Provide the [x, y] coordinate of the cell's center where the given text is located.  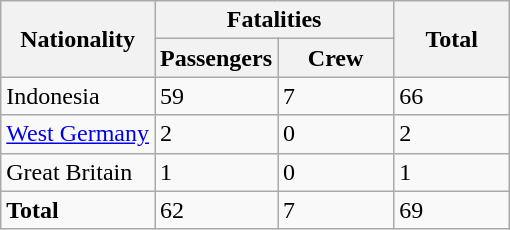
West Germany [78, 134]
Crew [336, 58]
59 [216, 96]
Great Britain [78, 172]
Passengers [216, 58]
Nationality [78, 39]
Indonesia [78, 96]
69 [452, 210]
Fatalities [274, 20]
62 [216, 210]
66 [452, 96]
